Provide the [X, Y] coordinate of the cell's center where the given text is located.  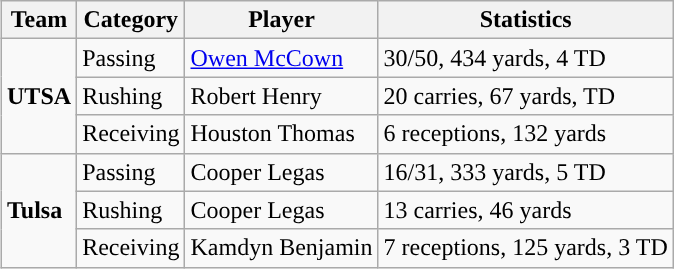
Houston Thomas [282, 134]
Team [40, 20]
13 carries, 46 yards [526, 210]
Category [131, 20]
Owen McCown [282, 58]
Tulsa [40, 210]
UTSA [40, 96]
Statistics [526, 20]
30/50, 434 yards, 4 TD [526, 58]
6 receptions, 132 yards [526, 134]
20 carries, 67 yards, TD [526, 96]
Player [282, 20]
Kamdyn Benjamin [282, 248]
Robert Henry [282, 96]
16/31, 333 yards, 5 TD [526, 172]
7 receptions, 125 yards, 3 TD [526, 248]
